Detect which cell encompasses the target text, then output its [x, y] center coordinate. 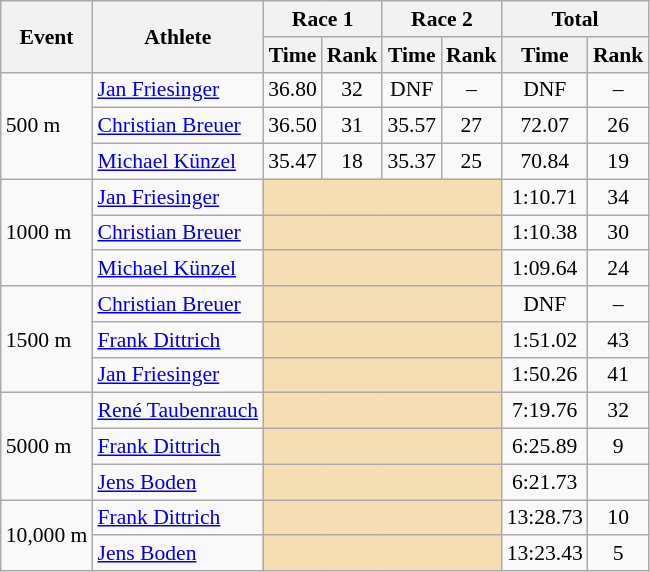
1:10.71 [545, 197]
27 [472, 126]
30 [618, 233]
1:10.38 [545, 233]
5000 m [47, 446]
1000 m [47, 232]
31 [352, 126]
7:19.76 [545, 411]
Race 1 [322, 19]
36.50 [292, 126]
1500 m [47, 340]
13:28.73 [545, 518]
25 [472, 162]
41 [618, 375]
36.80 [292, 90]
5 [618, 554]
10 [618, 518]
6:25.89 [545, 447]
13:23.43 [545, 554]
35.47 [292, 162]
70.84 [545, 162]
26 [618, 126]
René Taubenrauch [178, 411]
6:21.73 [545, 482]
1:50.26 [545, 375]
35.37 [412, 162]
Athlete [178, 36]
18 [352, 162]
24 [618, 269]
Race 2 [442, 19]
9 [618, 447]
Event [47, 36]
19 [618, 162]
72.07 [545, 126]
35.57 [412, 126]
Total [576, 19]
34 [618, 197]
1:09.64 [545, 269]
10,000 m [47, 536]
1:51.02 [545, 340]
43 [618, 340]
500 m [47, 126]
